Locate the cell with the specified text and output its [x, y] center coordinate. 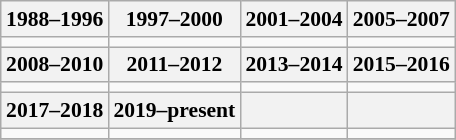
2011–2012 [174, 65]
2019–present [174, 111]
2001–2004 [294, 19]
2015–2016 [402, 65]
2017–2018 [54, 111]
2005–2007 [402, 19]
2013–2014 [294, 65]
1988–1996 [54, 19]
2008–2010 [54, 65]
1997–2000 [174, 19]
